Determine the [X, Y] coordinate at the center of the cell enclosing the given text.  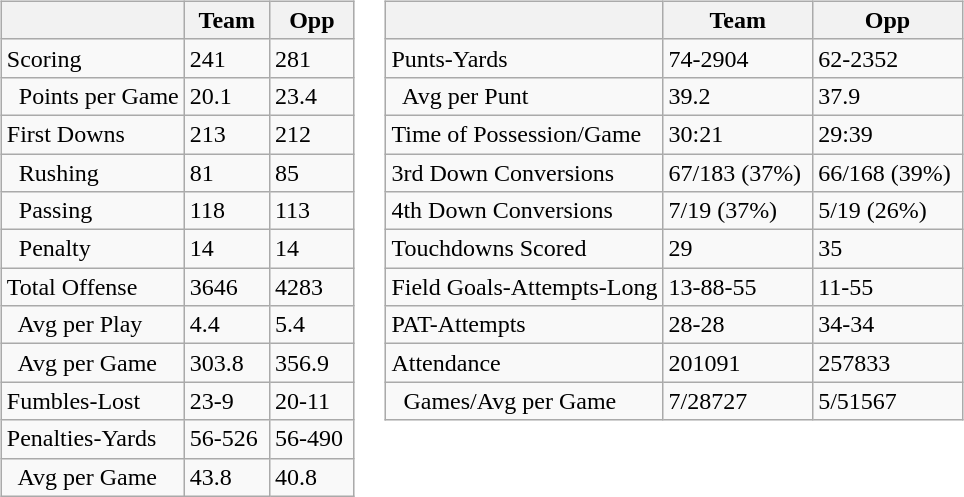
4283 [312, 287]
29:39 [888, 134]
23-9 [226, 401]
34-34 [888, 325]
62-2352 [888, 58]
5/19 (26%) [888, 211]
39.2 [738, 96]
Rushing [92, 173]
5.4 [312, 325]
29 [738, 249]
11-55 [888, 287]
Punts-Yards [524, 58]
Attendance [524, 363]
Fumbles-Lost [92, 401]
37.9 [888, 96]
85 [312, 173]
Field Goals-Attempts-Long [524, 287]
212 [312, 134]
3646 [226, 287]
81 [226, 173]
281 [312, 58]
67/183 (37%) [738, 173]
3rd Down Conversions [524, 173]
4.4 [226, 325]
43.8 [226, 477]
13-88-55 [738, 287]
40.8 [312, 477]
First Downs [92, 134]
35 [888, 249]
28-28 [738, 325]
118 [226, 211]
56-490 [312, 439]
30:21 [738, 134]
23.4 [312, 96]
Scoring [92, 58]
PAT-Attempts [524, 325]
74-2904 [738, 58]
20-11 [312, 401]
Penalty [92, 249]
213 [226, 134]
Games/Avg per Game [524, 401]
257833 [888, 363]
4th Down Conversions [524, 211]
20.1 [226, 96]
56-526 [226, 439]
66/168 (39%) [888, 173]
356.9 [312, 363]
Points per Game [92, 96]
Penalties-Yards [92, 439]
Avg per Punt [524, 96]
113 [312, 211]
241 [226, 58]
Time of Possession/Game [524, 134]
Touchdowns Scored [524, 249]
303.8 [226, 363]
7/19 (37%) [738, 211]
Passing [92, 211]
201091 [738, 363]
7/28727 [738, 401]
Total Offense [92, 287]
5/51567 [888, 401]
Avg per Play [92, 325]
